Pinpoint the cell where the given text exists, returning its [x, y] midpoint coordinate. 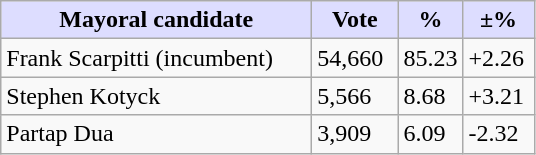
±% [498, 20]
Vote [355, 20]
85.23 [430, 58]
+2.26 [498, 58]
Frank Scarpitti (incumbent) [156, 58]
6.09 [430, 134]
54,660 [355, 58]
+3.21 [498, 96]
Partap Dua [156, 134]
8.68 [430, 96]
-2.32 [498, 134]
Mayoral candidate [156, 20]
3,909 [355, 134]
Stephen Kotyck [156, 96]
5,566 [355, 96]
% [430, 20]
